Find where the given text appears and provide that cell's center as [x, y] coordinate. 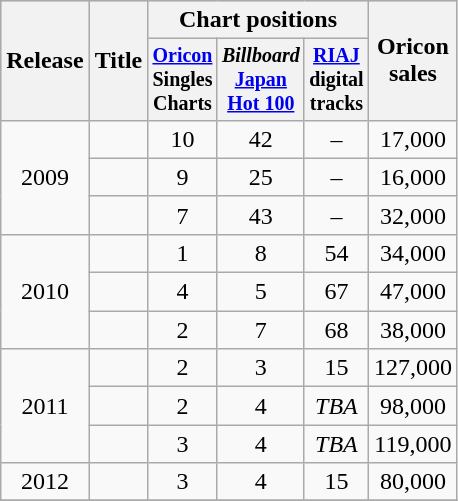
34,000 [412, 253]
Chart positions [258, 20]
54 [336, 253]
32,000 [412, 215]
9 [182, 177]
Oricon Singles Charts [182, 80]
1 [182, 253]
2012 [45, 482]
8 [260, 253]
67 [336, 292]
80,000 [412, 482]
119,000 [412, 444]
RIAJ digital tracks [336, 80]
5 [260, 292]
38,000 [412, 330]
127,000 [412, 368]
2011 [45, 406]
17,000 [412, 139]
Release [45, 61]
25 [260, 177]
42 [260, 139]
Title [118, 61]
2010 [45, 291]
Billboard Japan Hot 100 [260, 80]
68 [336, 330]
10 [182, 139]
47,000 [412, 292]
Oriconsales [412, 61]
2009 [45, 177]
98,000 [412, 406]
16,000 [412, 177]
43 [260, 215]
